Search for the cell housing the specified text and yield its [x, y] center coordinate. 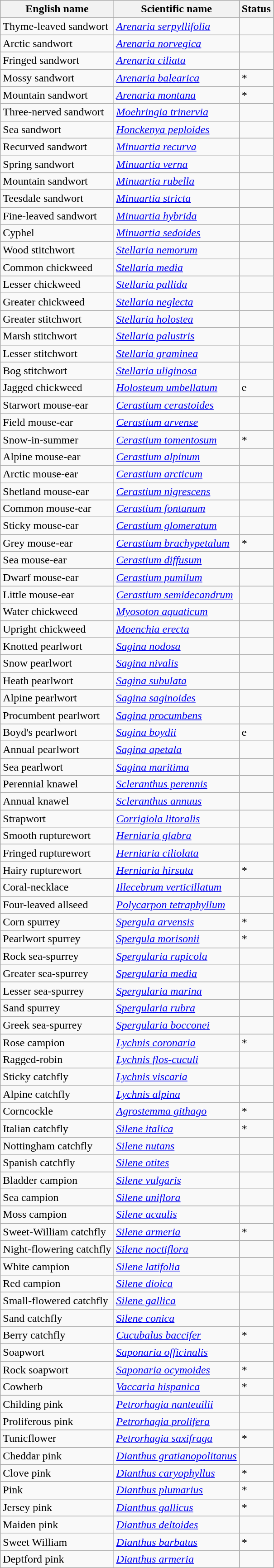
Dianthus deltoides [177, 1525]
Mossy sandwort [57, 78]
Greater stitchwort [57, 319]
Jagged chickweed [57, 388]
Alpine mouse-ear [57, 457]
Petrorhagia nanteuilii [177, 1404]
Cerastium nigrescens [177, 491]
Silene vulgaris [177, 1180]
Cerastium fontanum [177, 509]
Corncockle [57, 1111]
Sweet William [57, 1542]
Dwarf mouse-ear [57, 577]
Sand catchfly [57, 1318]
Lesser chickweed [57, 285]
Sea pearlwort [57, 767]
Stellaria media [177, 267]
Stellaria nemorum [177, 250]
Rose campion [57, 1042]
Soapwort [57, 1353]
Coral-necklace [57, 887]
Stellaria pallida [177, 285]
Herniaria glabra [177, 836]
Sagina nivalis [177, 663]
Myosoton aquaticum [177, 612]
Arenaria norvegica [177, 43]
Cerastium tomentosum [177, 439]
Proliferous pink [57, 1421]
Three-nerved sandwort [57, 112]
Corrigiola litoralis [177, 819]
Spergularia bocconei [177, 1025]
Cerastium glomeratum [177, 526]
Deptford pink [57, 1559]
Ragged-robin [57, 1060]
Cyphel [57, 233]
Moehringia trinervia [177, 112]
Moenchia erecta [177, 629]
Cerastium brachypetalum [177, 543]
Dianthus gallicus [177, 1507]
Minuartia hybrida [177, 216]
Upright chickweed [57, 629]
Sticky mouse-ear [57, 526]
Spanish catchfly [57, 1163]
Cucubalus baccifer [177, 1335]
Night-flowering catchfly [57, 1249]
Procumbent pearlwort [57, 715]
Herniaria hirsuta [177, 870]
Minuartia stricta [177, 198]
Teesdale sandwort [57, 198]
Status [256, 9]
Smooth rupturewort [57, 836]
Sagina boydii [177, 732]
Sagina maritima [177, 767]
Silene gallica [177, 1301]
Scientific name [177, 9]
Knotted pearlwort [57, 646]
Rock soapwort [57, 1370]
Sweet-William catchfly [57, 1232]
Arctic mouse-ear [57, 474]
Stellaria palustris [177, 336]
Spergula morisonii [177, 939]
Sand spurrey [57, 1008]
English name [57, 9]
Spergularia marina [177, 991]
Tunicflower [57, 1439]
Cerastium cerastoides [177, 405]
Petrorhagia saxifraga [177, 1439]
Sagina apetala [177, 749]
Vaccaria hispanica [177, 1387]
Clove pink [57, 1473]
Lychnis alpina [177, 1094]
Stellaria holostea [177, 319]
Arenaria serpyllifolia [177, 26]
Cerastium alpinum [177, 457]
Sagina saginoides [177, 698]
Silene armeria [177, 1232]
Hairy rupturewort [57, 870]
Spergula arvensis [177, 922]
Alpine pearlwort [57, 698]
Sagina nodosa [177, 646]
Dianthus plumarius [177, 1490]
Heath pearlwort [57, 681]
Dianthus armeria [177, 1559]
Lychnis viscaria [177, 1077]
Holosteum umbellatum [177, 388]
Cerastium arcticum [177, 474]
Annual knawel [57, 801]
Silene latifolia [177, 1266]
Pearlwort spurrey [57, 939]
Lesser sea-spurrey [57, 991]
Cerastium semidecandrum [177, 595]
Silene italica [177, 1129]
Field mouse-ear [57, 422]
Boyd's pearlwort [57, 732]
Arenaria balearica [177, 78]
Silene uniflora [177, 1197]
Minuartia verna [177, 164]
Common chickweed [57, 267]
Four-leaved allseed [57, 905]
Stellaria uliginosa [177, 371]
Thyme-leaved sandwort [57, 26]
Pink [57, 1490]
Spergularia rupicola [177, 956]
Saponaria ocymoides [177, 1370]
Wood stitchwort [57, 250]
Sagina subulata [177, 681]
Sea mouse-ear [57, 560]
Silene conica [177, 1318]
Scleranthus annuus [177, 801]
Cheddar pink [57, 1456]
Minuartia rubella [177, 181]
Cerastium pumilum [177, 577]
Silene noctiflora [177, 1249]
Annual pearlwort [57, 749]
Moss campion [57, 1215]
Maiden pink [57, 1525]
Silene otites [177, 1163]
Lesser stitchwort [57, 353]
Snow-in-summer [57, 439]
Shetland mouse-ear [57, 491]
Petrorhagia prolifera [177, 1421]
Little mouse-ear [57, 595]
Greater sea-spurrey [57, 973]
Sea campion [57, 1197]
Minuartia sedoides [177, 233]
Grey mouse-ear [57, 543]
Herniaria ciliolata [177, 853]
Common mouse-ear [57, 509]
Childing pink [57, 1404]
Silene dioica [177, 1283]
Recurved sandwort [57, 147]
Sticky catchfly [57, 1077]
Spergularia media [177, 973]
Spring sandwort [57, 164]
Dianthus gratianopolitanus [177, 1456]
Bog stitchwort [57, 371]
Sea sandwort [57, 129]
Polycarpon tetraphyllum [177, 905]
Red campion [57, 1283]
Snow pearlwort [57, 663]
Fine-leaved sandwort [57, 216]
Strapwort [57, 819]
Corn spurrey [57, 922]
Greek sea-spurrey [57, 1025]
Scleranthus perennis [177, 784]
Starwort mouse-ear [57, 405]
Small-flowered catchfly [57, 1301]
Sagina procumbens [177, 715]
Cerastium arvense [177, 422]
Minuartia recurva [177, 147]
Stellaria neglecta [177, 302]
Berry catchfly [57, 1335]
Spergularia rubra [177, 1008]
White campion [57, 1266]
Lychnis coronaria [177, 1042]
Saponaria officinalis [177, 1353]
Dianthus barbatus [177, 1542]
Marsh stitchwort [57, 336]
Water chickweed [57, 612]
Arctic sandwort [57, 43]
Stellaria graminea [177, 353]
Lychnis flos-cuculi [177, 1060]
Dianthus caryophyllus [177, 1473]
Honckenya peploides [177, 129]
Arenaria montana [177, 95]
Perennial knawel [57, 784]
Fringed sandwort [57, 61]
Italian catchfly [57, 1129]
Cowherb [57, 1387]
Rock sea-spurrey [57, 956]
Silene nutans [177, 1146]
Cerastium diffusum [177, 560]
Silene acaulis [177, 1215]
Jersey pink [57, 1507]
Nottingham catchfly [57, 1146]
Alpine catchfly [57, 1094]
Bladder campion [57, 1180]
Agrostemma githago [177, 1111]
Arenaria ciliata [177, 61]
Greater chickweed [57, 302]
Fringed rupturewort [57, 853]
Illecebrum verticillatum [177, 887]
